For the text-containing cell, return its midpoint in [x, y] coordinate format. 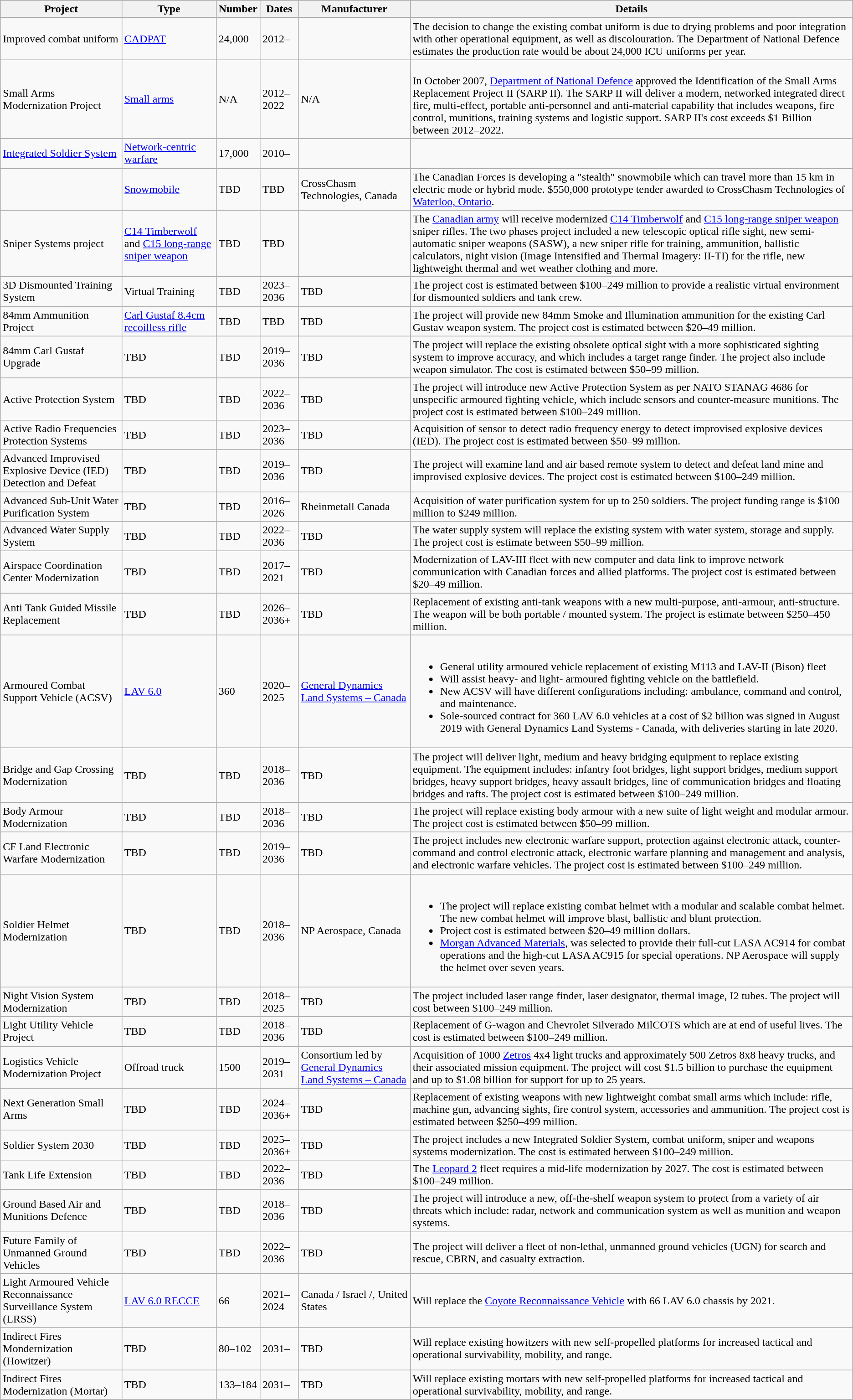
Consortium led by General Dynamics Land Systems – Canada [355, 1067]
3D Dismounted Training System [61, 292]
2024–2036+ [279, 1109]
Soldier System 2030 [61, 1145]
24,000 [238, 39]
CF Land Electronic Warfare Modernization [61, 853]
Virtual Training [169, 292]
2012–2022 [279, 99]
Will replace existing howitzers with new self-propelled platforms for increased tactical and operational survivability, mobility, and range. [632, 1349]
Small Arms Modernization Project [61, 99]
Armoured Combat Support Vehicle (ACSV) [61, 692]
The Leopard 2 fleet requires a mid-life modernization by 2027. The cost is estimated between $100–249 million. [632, 1174]
NP Aerospace, Canada [355, 930]
Airspace Coordination Center Modernization [61, 572]
2026–2036+ [279, 614]
360 [238, 692]
Project [61, 9]
Sniper Systems project [61, 243]
CADPAT [169, 39]
2020–2025 [279, 692]
Acquisition of water purification system for up to 250 soldiers. The project funding range is $100 million to $249 million. [632, 506]
Small arms [169, 99]
Logistics Vehicle Modernization Project [61, 1067]
2019–2031 [279, 1067]
General Dynamics Land Systems – Canada [355, 692]
Dates [279, 9]
The project included laser range finder, laser designator, thermal image, I2 tubes. The project will cost between $100–249 million. [632, 1002]
2012– [279, 39]
Network-centric warfare [169, 153]
Replacement of G-wagon and Chevrolet Silverado MilCOTS which are at end of useful lives. The cost is estimated between $100–249 million. [632, 1031]
Next Generation Small Arms [61, 1109]
Advanced Improvised Explosive Device (IED) Detection and Defeat [61, 470]
Indirect Fires Modernization (Mortar) [61, 1385]
Soldier Helmet Modernization [61, 930]
2021–2024 [279, 1301]
Manufacturer [355, 9]
Details [632, 9]
CrossChasm Technologies, Canada [355, 189]
Tank Life Extension [61, 1174]
Will replace the Coyote Reconnaissance Vehicle with 66 LAV 6.0 chassis by 2021. [632, 1301]
2010– [279, 153]
LAV 6.0 [169, 692]
Light Armoured Vehicle Reconnaissance Surveillance System (LRSS) [61, 1301]
C14 Timberwolf and C15 long-range sniper weapon [169, 243]
Number [238, 9]
Will replace existing mortars with new self-propelled platforms for increased tactical and operational survivability, mobility, and range. [632, 1385]
Anti Tank Guided Missile Replacement [61, 614]
2018–2025 [279, 1002]
Canada / Israel /, United States [355, 1301]
84mm Carl Gustaf Upgrade [61, 357]
Advanced Water Supply System [61, 536]
2025–2036+ [279, 1145]
84mm Ammunition Project [61, 321]
Improved combat uniform [61, 39]
Carl Gustaf 8.4cm recoilless rifle [169, 321]
LAV 6.0 RECCE [169, 1301]
Indirect Fires Mondernization (Howitzer) [61, 1349]
133–184 [238, 1385]
Active Radio Frequencies Protection Systems [61, 435]
Active Protection System [61, 399]
Light Utility Vehicle Project [61, 1031]
Ground Based Air and Munitions Defence [61, 1210]
Rheinmetall Canada [355, 506]
Advanced Sub-Unit Water Purification System [61, 506]
2017–2021 [279, 572]
Future Family of Unmanned Ground Vehicles [61, 1253]
66 [238, 1301]
80–102 [238, 1349]
Integrated Soldier System [61, 153]
Snowmobile [169, 189]
Night Vision System Modernization [61, 1002]
The project will deliver a fleet of non-lethal, unmanned ground vehicles (UGN) for search and rescue, CBRN, and casualty extraction. [632, 1253]
Offroad truck [169, 1067]
Body Armour Modernization [61, 817]
2016–2026 [279, 506]
The water supply system will replace the existing system with water system, storage and supply. The project cost is estimate between $50–99 million. [632, 536]
17,000 [238, 153]
The project cost is estimated between $100–249 million to provide a realistic virtual environment for dismounted soldiers and tank crew. [632, 292]
1500 [238, 1067]
Bridge and Gap Crossing Modernization [61, 775]
Type [169, 9]
